Capture the cell that displays the provided text and extract its [x, y] central coordinate. 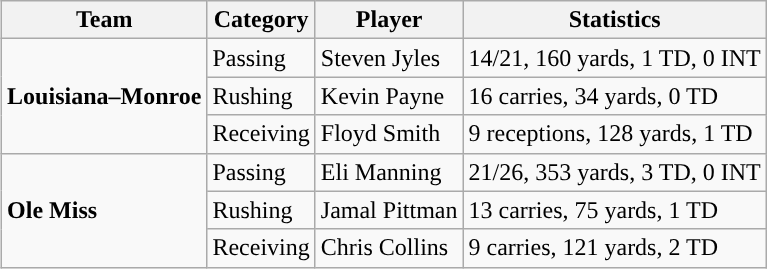
9 carries, 121 yards, 2 TD [614, 248]
13 carries, 75 yards, 1 TD [614, 210]
Kevin Payne [389, 96]
Statistics [614, 20]
Team [104, 20]
Ole Miss [104, 210]
16 carries, 34 yards, 0 TD [614, 96]
14/21, 160 yards, 1 TD, 0 INT [614, 58]
21/26, 353 yards, 3 TD, 0 INT [614, 172]
Eli Manning [389, 172]
Player [389, 20]
9 receptions, 128 yards, 1 TD [614, 134]
Louisiana–Monroe [104, 96]
Category [261, 20]
Chris Collins [389, 248]
Floyd Smith [389, 134]
Jamal Pittman [389, 210]
Steven Jyles [389, 58]
